From the cell containing the given text, extract its center point as (X, Y) coordinate. 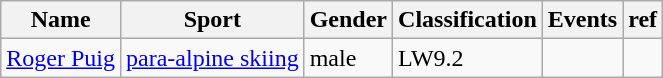
para-alpine skiing (212, 58)
LW9.2 (468, 58)
Roger Puig (61, 58)
Name (61, 20)
ref (643, 20)
male (348, 58)
Events (582, 20)
Sport (212, 20)
Classification (468, 20)
Gender (348, 20)
